Capture the cell that displays the provided text and extract its [x, y] central coordinate. 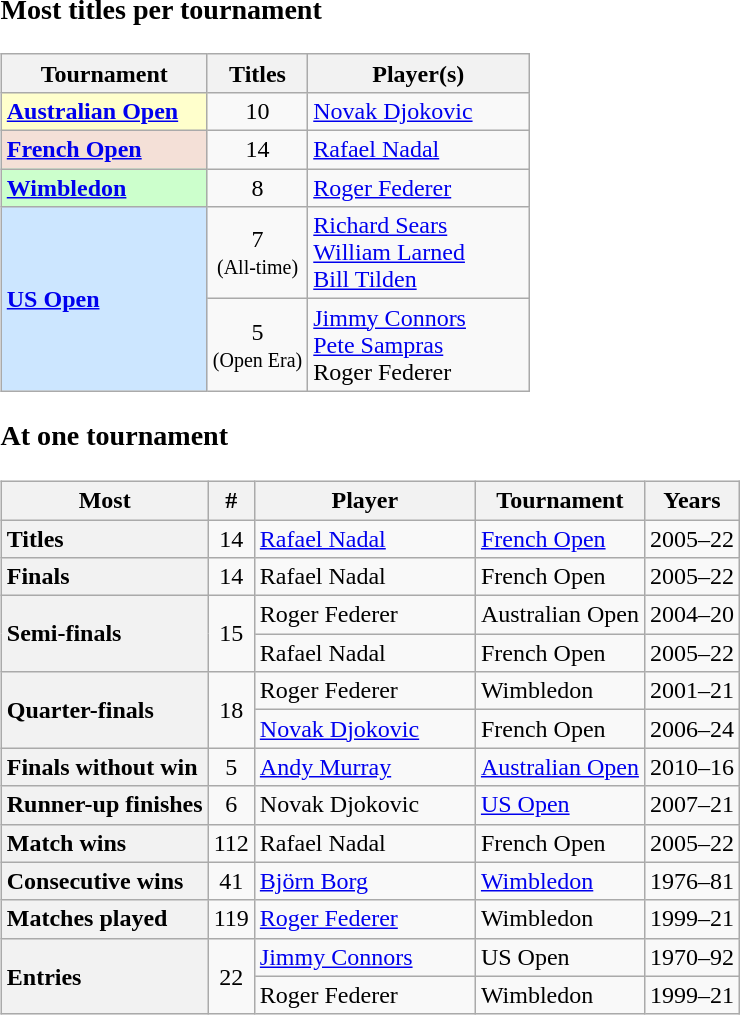
7 (All-time) [257, 253]
Björn Borg [364, 881]
Andy Murray [364, 767]
8 [257, 188]
2001–21 [692, 691]
# [231, 500]
2010–16 [692, 767]
Player [364, 500]
Match wins [104, 843]
6 [231, 805]
2007–21 [692, 805]
5 (Open Era) [257, 345]
Player(s) [418, 73]
18 [231, 710]
15 [231, 634]
5 [231, 767]
Semi-finals [104, 634]
Finals without win [104, 767]
Quarter-finals [104, 710]
Runner-up finishes [104, 805]
112 [231, 843]
41 [231, 881]
Richard Sears William Larned Bill Tilden [418, 253]
10 [257, 111]
119 [231, 919]
Entries [104, 976]
1976–81 [692, 881]
Consecutive wins [104, 881]
Matches played [104, 919]
Finals [104, 577]
2006–24 [692, 729]
Jimmy Connors [364, 957]
22 [231, 976]
Years [692, 500]
Jimmy Connors Pete Sampras Roger Federer [418, 345]
Most [104, 500]
1970–92 [692, 957]
2004–20 [692, 615]
